Locate the cell with the specified text and output its [x, y] center coordinate. 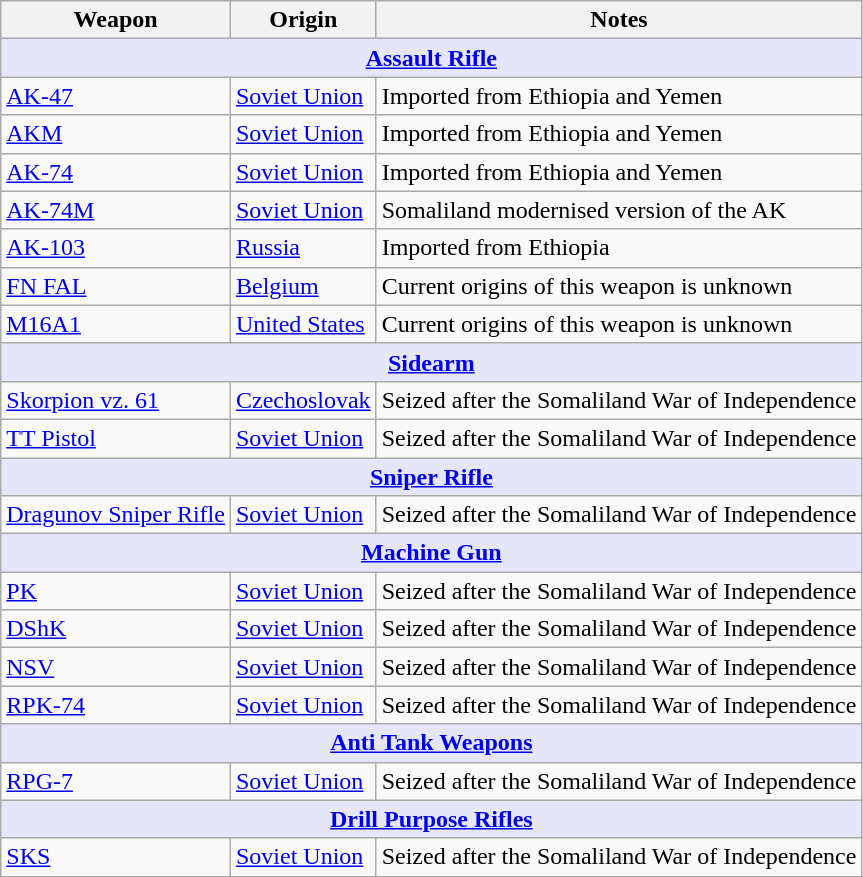
AK-103 [116, 248]
FN FAL [116, 286]
Machine Gun [432, 553]
Imported from Ethiopia [619, 248]
AK-47 [116, 96]
TT Pistol [116, 438]
SKS [116, 857]
AK-74M [116, 210]
Notes [619, 20]
Sidearm [432, 362]
RPK-74 [116, 705]
Assault Rifle [432, 58]
Drill Purpose Rifles [432, 819]
RPG-7 [116, 781]
Weapon [116, 20]
Origin [303, 20]
Dragunov Sniper Rifle [116, 515]
AK-74 [116, 172]
Belgium [303, 286]
NSV [116, 667]
Skorpion vz. 61 [116, 400]
Sniper Rifle [432, 477]
AKM [116, 134]
PK [116, 591]
United States [303, 324]
DShK [116, 629]
Russia [303, 248]
Czechoslovak [303, 400]
Anti Tank Weapons [432, 743]
M16A1 [116, 324]
Somaliland modernised version of the AK [619, 210]
